Extract the (x, y) coordinate from the center of the cell holding the provided text.  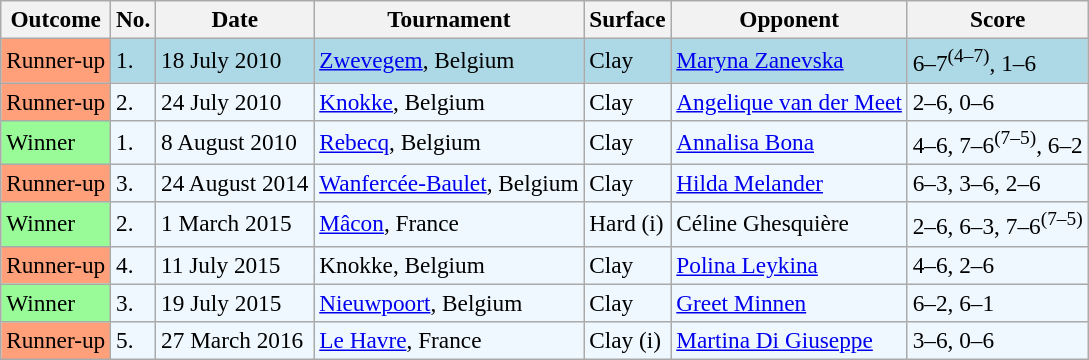
Hilda Melander (789, 183)
Nieuwpoort, Belgium (449, 303)
11 July 2015 (235, 265)
Surface (628, 19)
Wanfercée-Baulet, Belgium (449, 183)
24 July 2010 (235, 101)
Tournament (449, 19)
Martina Di Giuseppe (789, 340)
No. (134, 19)
Greet Minnen (789, 303)
5. (134, 340)
Maryna Zanevska (789, 60)
Zwevegem, Belgium (449, 60)
Céline Ghesquière (789, 224)
4–6, 7–6(7–5), 6–2 (998, 142)
4–6, 2–6 (998, 265)
2–6, 0–6 (998, 101)
Rebecq, Belgium (449, 142)
Le Havre, France (449, 340)
Annalisa Bona (789, 142)
8 August 2010 (235, 142)
24 August 2014 (235, 183)
6–3, 3–6, 2–6 (998, 183)
Score (998, 19)
Date (235, 19)
18 July 2010 (235, 60)
19 July 2015 (235, 303)
3–6, 0–6 (998, 340)
6–7(4–7), 1–6 (998, 60)
2–6, 6–3, 7–6(7–5) (998, 224)
1 March 2015 (235, 224)
4. (134, 265)
Hard (i) (628, 224)
Clay (i) (628, 340)
Angelique van der Meet (789, 101)
Outcome (56, 19)
Mâcon, France (449, 224)
27 March 2016 (235, 340)
Polina Leykina (789, 265)
Opponent (789, 19)
6–2, 6–1 (998, 303)
